Search for the cell housing the specified text and yield its (X, Y) center coordinate. 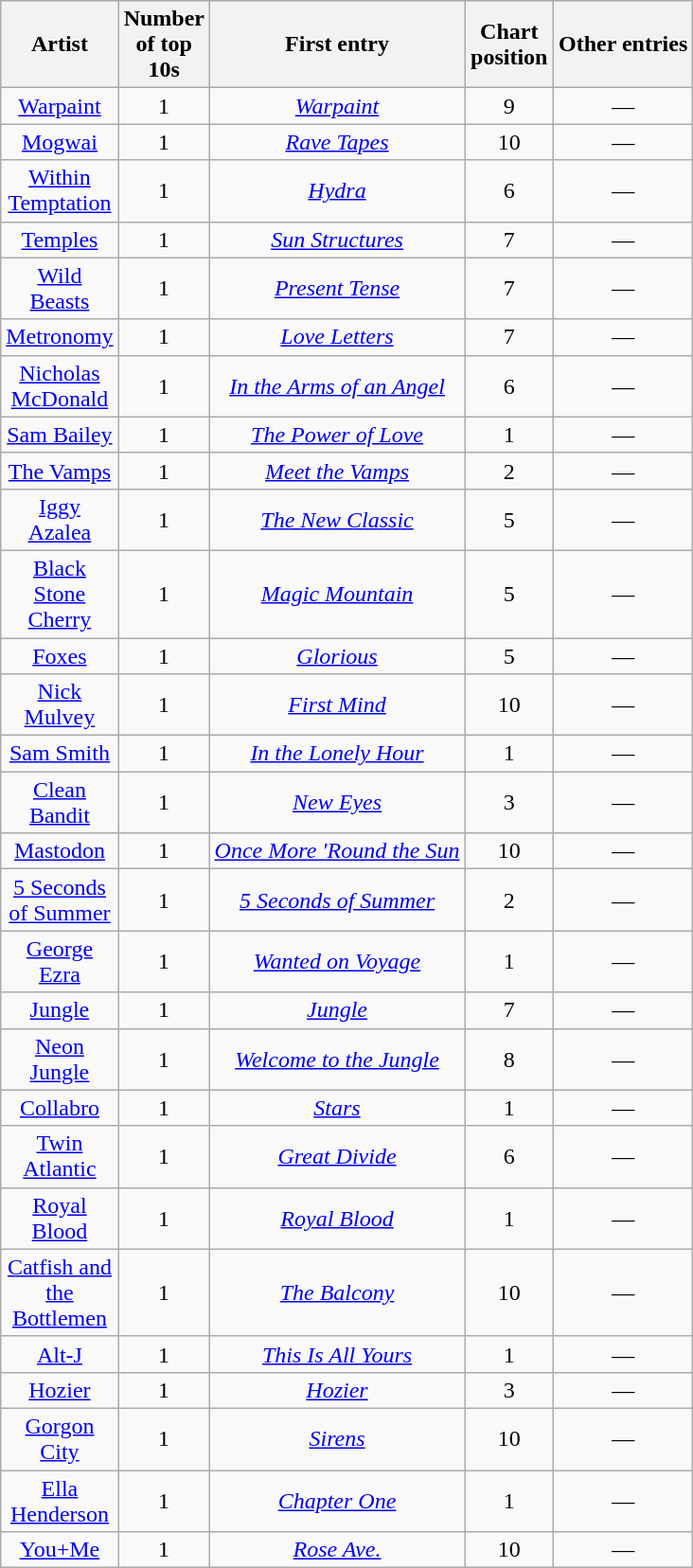
In the Arms of an Angel (337, 386)
9 (509, 106)
Clean Bandit (60, 803)
Wanted on Voyage (337, 962)
George Ezra (60, 962)
Metronomy (60, 337)
Glorious (337, 656)
Twin Atlantic (60, 1157)
The Vamps (60, 471)
Artist (60, 45)
Iggy Azalea (60, 519)
Collabro (60, 1108)
Rave Tapes (337, 142)
Meet the Vamps (337, 471)
Once More 'Round the Sun (337, 851)
Catfish and the Bottlemen (60, 1292)
Chart position (509, 45)
Foxes (60, 656)
Sam Smith (60, 754)
Neon Jungle (60, 1059)
Ella Henderson (60, 1500)
Sam Bailey (60, 435)
Welcome to the Jungle (337, 1059)
Magic Mountain (337, 594)
Sirens (337, 1439)
Sun Structures (337, 240)
Great Divide (337, 1157)
First entry (337, 45)
You+Me (60, 1550)
The New Classic (337, 519)
Stars (337, 1108)
Black Stone Cherry (60, 594)
Within Temptation (60, 191)
Gorgon City (60, 1439)
Other entries (623, 45)
Nicholas McDonald (60, 386)
Chapter One (337, 1500)
The Power of Love (337, 435)
Number of top 10s (164, 45)
Wild Beasts (60, 288)
Hydra (337, 191)
Mogwai (60, 142)
Temples (60, 240)
Nick Mulvey (60, 704)
New Eyes (337, 803)
Alt-J (60, 1354)
Love Letters (337, 337)
8 (509, 1059)
First Mind (337, 704)
Present Tense (337, 288)
In the Lonely Hour (337, 754)
This Is All Yours (337, 1354)
The Balcony (337, 1292)
Mastodon (60, 851)
Rose Ave. (337, 1550)
